Capture the cell that displays the provided text and extract its (X, Y) central coordinate. 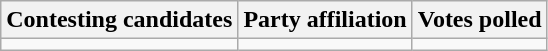
Party affiliation (325, 20)
Contesting candidates (120, 20)
Votes polled (480, 20)
